Extract the [X, Y] coordinate from the center of the cell holding the provided text.  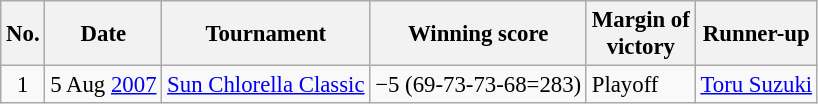
5 Aug 2007 [104, 85]
Tournament [266, 34]
Runner-up [756, 34]
1 [23, 85]
Sun Chlorella Classic [266, 85]
−5 (69-73-73-68=283) [478, 85]
No. [23, 34]
Toru Suzuki [756, 85]
Playoff [640, 85]
Date [104, 34]
Margin ofvictory [640, 34]
Winning score [478, 34]
